Search for the cell housing the specified text and yield its (x, y) center coordinate. 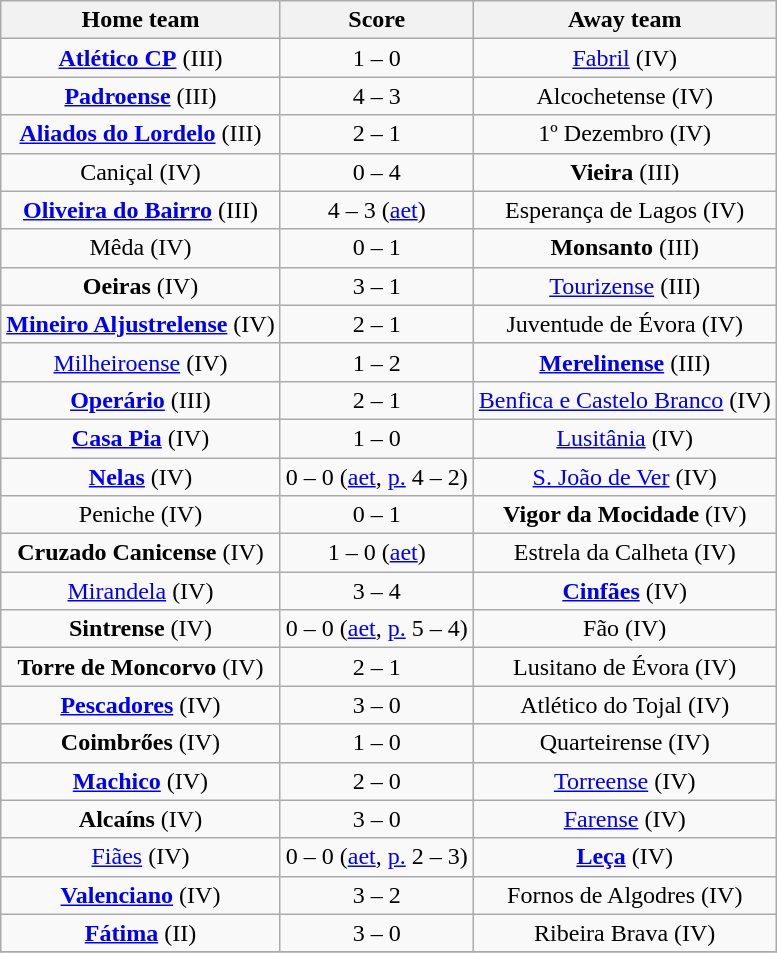
Casa Pia (IV) (140, 438)
0 – 0 (aet, p. 2 – 3) (376, 857)
Quarteirense (IV) (624, 743)
Fabril (IV) (624, 58)
Pescadores (IV) (140, 705)
Estrela da Calheta (IV) (624, 553)
Ribeira Brava (IV) (624, 933)
Benfica e Castelo Branco (IV) (624, 400)
Fornos de Algodres (IV) (624, 895)
4 – 3 (376, 96)
Vigor da Mocidade (IV) (624, 515)
Alcaíns (IV) (140, 819)
Oliveira do Bairro (III) (140, 210)
Mirandela (IV) (140, 591)
S. João de Ver (IV) (624, 477)
1 – 0 (aet) (376, 553)
Score (376, 20)
Home team (140, 20)
Juventude de Évora (IV) (624, 324)
Atlético do Tojal (IV) (624, 705)
Atlético CP (III) (140, 58)
Cinfães (IV) (624, 591)
Peniche (IV) (140, 515)
Monsanto (III) (624, 248)
Milheiroense (IV) (140, 362)
Machico (IV) (140, 781)
Caniçal (IV) (140, 172)
Torre de Moncorvo (IV) (140, 667)
Vieira (III) (624, 172)
Alcochetense (IV) (624, 96)
Farense (IV) (624, 819)
Operário (III) (140, 400)
Coimbrőes (IV) (140, 743)
Mineiro Aljustrelense (IV) (140, 324)
Merelinense (III) (624, 362)
Lusitânia (IV) (624, 438)
Lusitano de Évora (IV) (624, 667)
1º Dezembro (IV) (624, 134)
Away team (624, 20)
1 – 2 (376, 362)
2 – 0 (376, 781)
Esperança de Lagos (IV) (624, 210)
Fão (IV) (624, 629)
0 – 0 (aet, p. 5 – 4) (376, 629)
4 – 3 (aet) (376, 210)
Tourizense (III) (624, 286)
3 – 2 (376, 895)
Nelas (IV) (140, 477)
3 – 1 (376, 286)
Sintrense (IV) (140, 629)
Cruzado Canicense (IV) (140, 553)
0 – 4 (376, 172)
3 – 4 (376, 591)
Oeiras (IV) (140, 286)
0 – 0 (aet, p. 4 – 2) (376, 477)
Torreense (IV) (624, 781)
Valenciano (IV) (140, 895)
Leça (IV) (624, 857)
Fiães (IV) (140, 857)
Padroense (III) (140, 96)
Fátima (II) (140, 933)
Aliados do Lordelo (III) (140, 134)
Mêda (IV) (140, 248)
